Search for the cell housing the specified text and yield its (x, y) center coordinate. 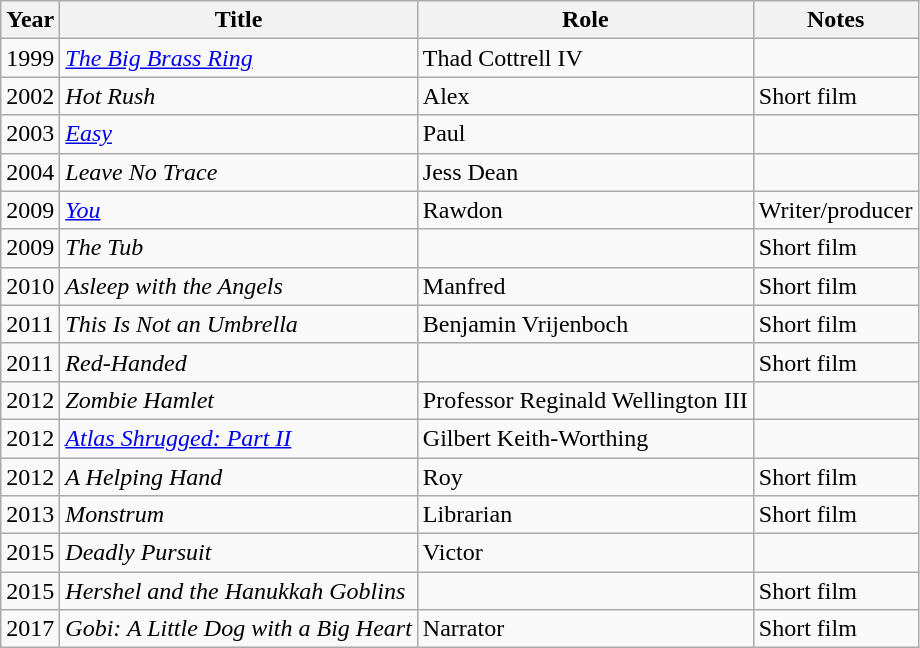
2017 (30, 629)
Librarian (585, 515)
Thad Cottrell IV (585, 58)
Zombie Hamlet (239, 400)
Gilbert Keith-Worthing (585, 438)
Manfred (585, 286)
1999 (30, 58)
Role (585, 20)
Professor Reginald Wellington III (585, 400)
Notes (836, 20)
Gobi: A Little Dog with a Big Heart (239, 629)
Red-Handed (239, 362)
2013 (30, 515)
Rawdon (585, 210)
Atlas Shrugged: Part II (239, 438)
Roy (585, 477)
Leave No Trace (239, 172)
This Is Not an Umbrella (239, 324)
2004 (30, 172)
The Tub (239, 248)
Alex (585, 96)
Jess Dean (585, 172)
Deadly Pursuit (239, 553)
Narrator (585, 629)
Hershel and the Hanukkah Goblins (239, 591)
Asleep with the Angels (239, 286)
2010 (30, 286)
Writer/producer (836, 210)
2003 (30, 134)
2002 (30, 96)
Easy (239, 134)
You (239, 210)
Hot Rush (239, 96)
A Helping Hand (239, 477)
Year (30, 20)
Paul (585, 134)
Benjamin Vrijenboch (585, 324)
Victor (585, 553)
Title (239, 20)
The Big Brass Ring (239, 58)
Monstrum (239, 515)
